Search for the cell housing the specified text and yield its [X, Y] center coordinate. 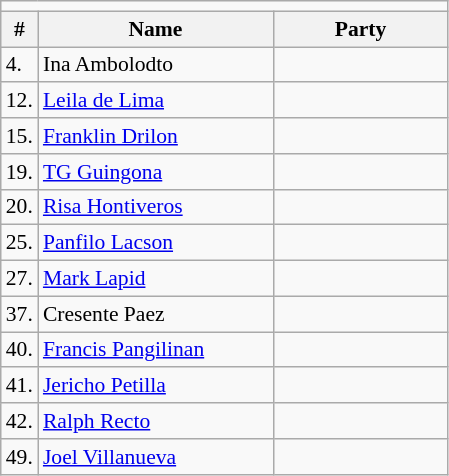
Party [360, 29]
15. [20, 136]
# [20, 29]
Franklin Drilon [156, 136]
42. [20, 421]
37. [20, 314]
49. [20, 457]
4. [20, 65]
TG Guingona [156, 172]
Ralph Recto [156, 421]
20. [20, 207]
41. [20, 386]
Jericho Petilla [156, 386]
Name [156, 29]
27. [20, 279]
Cresente Paez [156, 314]
Mark Lapid [156, 279]
Francis Pangilinan [156, 350]
Panfilo Lacson [156, 243]
25. [20, 243]
Leila de Lima [156, 101]
19. [20, 172]
Joel Villanueva [156, 457]
40. [20, 350]
Risa Hontiveros [156, 207]
Ina Ambolodto [156, 65]
12. [20, 101]
